Return the (X, Y) coordinate for the center point of the cell that contains the specified text.  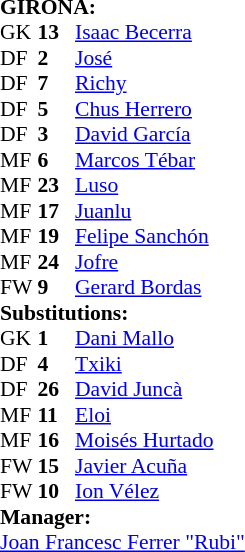
19 (57, 237)
Chus Herrero (160, 109)
Jofre (160, 262)
11 (57, 415)
5 (57, 109)
Eloi (160, 415)
Substitutions: (122, 313)
Marcos Tébar (160, 160)
Isaac Becerra (160, 33)
7 (57, 83)
Richy (160, 83)
6 (57, 160)
Manager: (122, 517)
Javier Acuña (160, 466)
Ion Vélez (160, 491)
17 (57, 211)
23 (57, 185)
David Juncà (160, 389)
16 (57, 441)
3 (57, 135)
4 (57, 364)
Luso (160, 185)
1 (57, 339)
13 (57, 33)
José (160, 58)
15 (57, 466)
Juanlu (160, 211)
9 (57, 287)
David García (160, 135)
26 (57, 389)
Gerard Bordas (160, 287)
10 (57, 491)
Felipe Sanchón (160, 237)
Dani Mallo (160, 339)
Txiki (160, 364)
2 (57, 58)
24 (57, 262)
Moisés Hurtado (160, 441)
